Return the (X, Y) coordinate for the center point of the cell that contains the specified text.  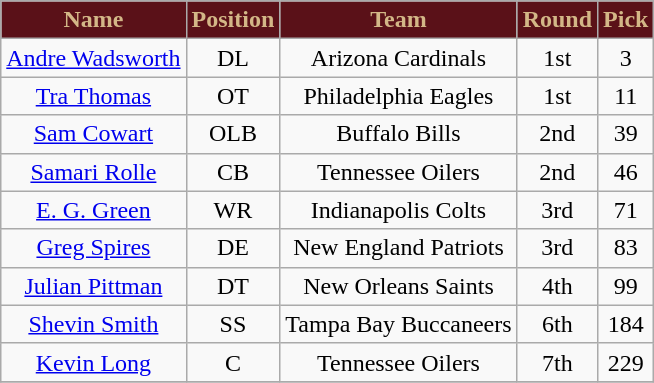
Greg Spires (94, 248)
Indianapolis Colts (398, 210)
83 (626, 248)
New Orleans Saints (398, 286)
39 (626, 134)
DL (233, 58)
Team (398, 20)
Samari Rolle (94, 172)
46 (626, 172)
OLB (233, 134)
6th (557, 324)
Philadelphia Eagles (398, 96)
Position (233, 20)
Shevin Smith (94, 324)
3 (626, 58)
DE (233, 248)
229 (626, 362)
4th (557, 286)
Buffalo Bills (398, 134)
New England Patriots (398, 248)
Tra Thomas (94, 96)
11 (626, 96)
99 (626, 286)
Sam Cowart (94, 134)
OT (233, 96)
C (233, 362)
Pick (626, 20)
184 (626, 324)
E. G. Green (94, 210)
WR (233, 210)
DT (233, 286)
Julian Pittman (94, 286)
Tampa Bay Buccaneers (398, 324)
Andre Wadsworth (94, 58)
71 (626, 210)
Round (557, 20)
SS (233, 324)
Kevin Long (94, 362)
Name (94, 20)
CB (233, 172)
Arizona Cardinals (398, 58)
7th (557, 362)
